Output the (x, y) coordinate of the center of the cell containing the given text.  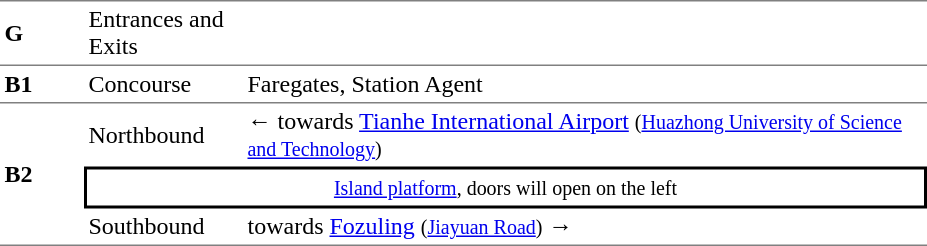
B2 (42, 175)
Northbound (164, 136)
B1 (42, 85)
Island platform, doors will open on the left (506, 187)
Entrances and Exits (164, 33)
← towards Tianhe International Airport (Huazhong University of Science and Technology) (585, 136)
Faregates, Station Agent (585, 85)
towards Fozuling (Jiayuan Road) → (585, 227)
Southbound (164, 227)
Concourse (164, 85)
G (42, 33)
